Provide the (x, y) coordinate of the cell's center where the given text is located.  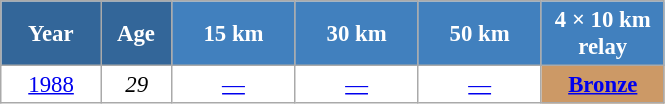
1988 (52, 85)
Age (136, 34)
Year (52, 34)
15 km (234, 34)
30 km (356, 34)
29 (136, 85)
50 km (480, 34)
Bronze (602, 85)
4 × 10 km relay (602, 34)
